Find where the given text appears and provide that cell's center as [x, y] coordinate. 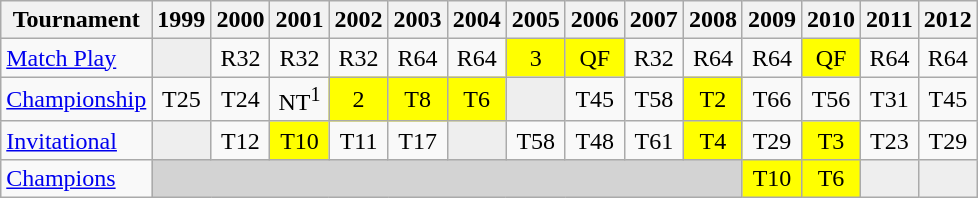
Match Play [76, 58]
2004 [476, 20]
Championship [76, 100]
2008 [712, 20]
2006 [594, 20]
T61 [654, 140]
3 [536, 58]
T31 [890, 100]
2011 [890, 20]
2 [358, 100]
2007 [654, 20]
T24 [240, 100]
T17 [418, 140]
T12 [240, 140]
T23 [890, 140]
T8 [418, 100]
T56 [832, 100]
T66 [772, 100]
T25 [182, 100]
2002 [358, 20]
2003 [418, 20]
NT1 [300, 100]
2009 [772, 20]
T11 [358, 140]
Tournament [76, 20]
2012 [948, 20]
2000 [240, 20]
Champions [76, 178]
2005 [536, 20]
T2 [712, 100]
T4 [712, 140]
T48 [594, 140]
1999 [182, 20]
T3 [832, 140]
Invitational [76, 140]
2010 [832, 20]
2001 [300, 20]
